Output the [x, y] coordinate of the center of the cell containing the given text.  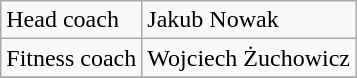
Head coach [72, 20]
Jakub Nowak [249, 20]
Wojciech Żuchowicz [249, 58]
Fitness coach [72, 58]
